Extract the [X, Y] coordinate from the center of the cell holding the provided text.  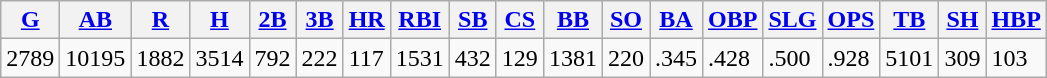
129 [520, 58]
BA [676, 20]
SO [626, 20]
1531 [420, 58]
SLG [792, 20]
.345 [676, 58]
CS [520, 20]
3B [320, 20]
R [160, 20]
SH [962, 20]
G [30, 20]
OPS [851, 20]
HR [366, 20]
.928 [851, 58]
.428 [733, 58]
103 [1016, 58]
117 [366, 58]
HBP [1016, 20]
220 [626, 58]
2789 [30, 58]
3514 [220, 58]
SB [472, 20]
.500 [792, 58]
OBP [733, 20]
BB [572, 20]
1882 [160, 58]
AB [96, 20]
10195 [96, 58]
792 [272, 58]
H [220, 20]
TB [910, 20]
5101 [910, 58]
RBI [420, 20]
432 [472, 58]
2B [272, 20]
1381 [572, 58]
309 [962, 58]
222 [320, 58]
